Return the (X, Y) coordinate for the center point of the cell that contains the specified text.  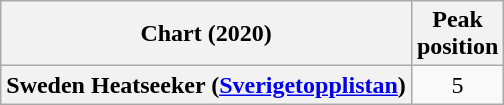
Chart (2020) (206, 34)
Sweden Heatseeker (Sverigetopplistan) (206, 85)
Peakposition (457, 34)
5 (457, 85)
